Extract the (X, Y) coordinate from the center of the cell holding the provided text.  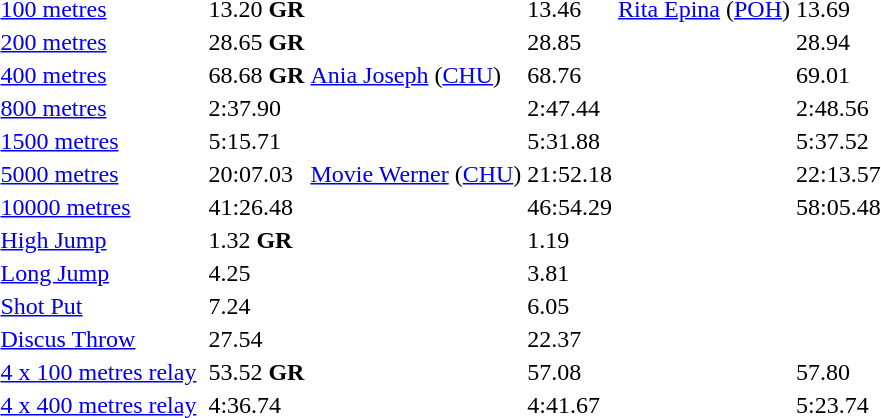
22.37 (570, 339)
Movie Werner (CHU) (416, 174)
1.19 (570, 240)
3.81 (570, 273)
2:47.44 (570, 108)
Ania Joseph (CHU) (416, 75)
46:54.29 (570, 207)
21:52.18 (570, 174)
28.85 (570, 42)
6.05 (570, 306)
5:15.71 (256, 141)
7.24 (256, 306)
68.76 (570, 75)
2:37.90 (256, 108)
68.68 GR (256, 75)
28.65 GR (256, 42)
1.32 GR (256, 240)
27.54 (256, 339)
20:07.03 (256, 174)
41:26.48 (256, 207)
4.25 (256, 273)
53.52 GR (256, 372)
5:31.88 (570, 141)
57.08 (570, 372)
